Output the [x, y] coordinate of the center of the cell containing the given text.  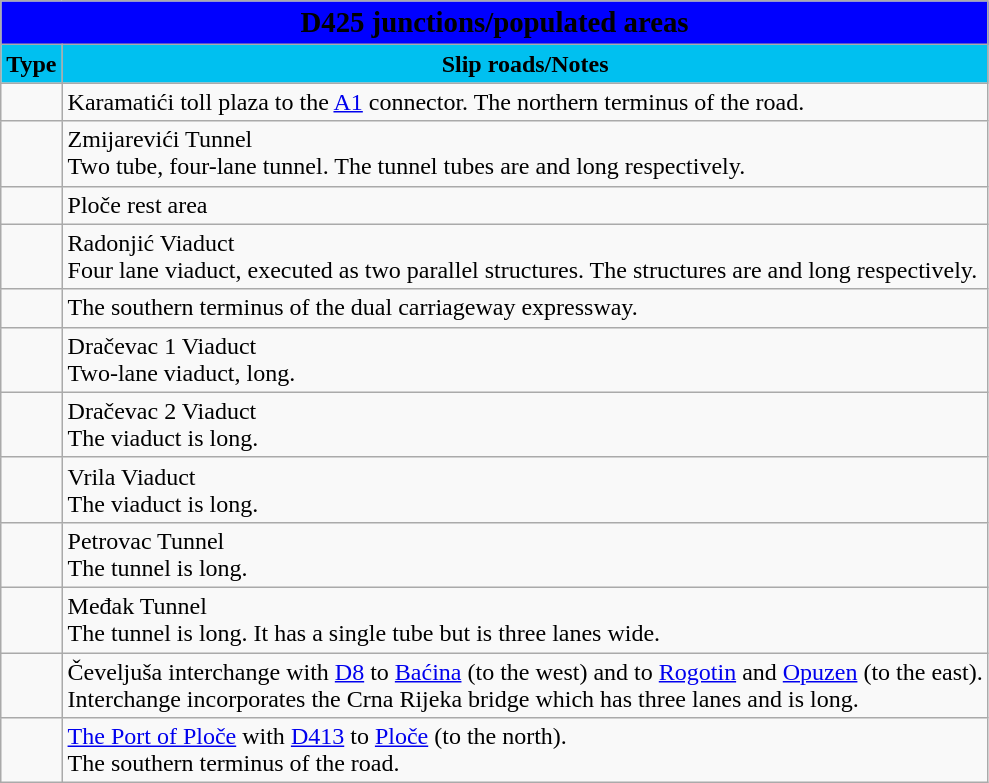
Petrovac TunnelThe tunnel is long. [525, 554]
The Port of Ploče with D413 to Ploče (to the north).The southern terminus of the road. [525, 750]
Dračevac 1 ViaductTwo-lane viaduct, long. [525, 360]
D425 junctions/populated areas [495, 23]
Radonjić ViaductFour lane viaduct, executed as two parallel structures. The structures are and long respectively. [525, 256]
Dračevac 2 ViaductThe viaduct is long. [525, 424]
Vrila ViaductThe viaduct is long. [525, 490]
Ploče rest area [525, 205]
Karamatići toll plaza to the A1 connector. The northern terminus of the road. [525, 102]
Međak TunnelThe tunnel is long. It has a single tube but is three lanes wide. [525, 620]
Slip roads/Notes [525, 64]
Zmijarevići TunnelTwo tube, four-lane tunnel. The tunnel tubes are and long respectively. [525, 154]
Type [32, 64]
The southern terminus of the dual carriageway expressway. [525, 308]
